Capture the cell that displays the provided text and extract its (X, Y) central coordinate. 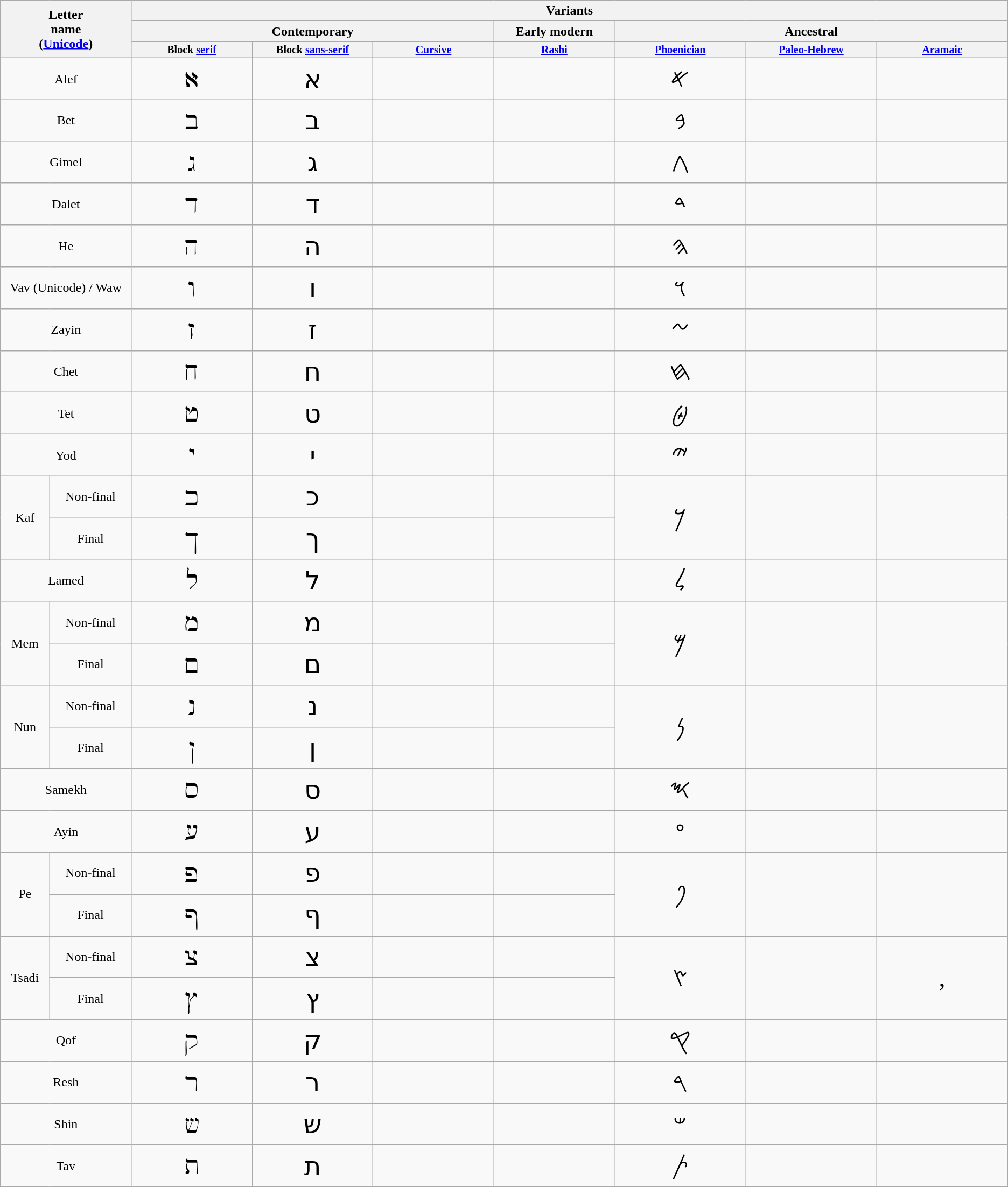
Aramaic (942, 50)
Pe (25, 894)
Contemporary (312, 31)
𐤌 (681, 643)
𐤓 (681, 1083)
Lamed (66, 581)
Early modern (554, 31)
𐤈 (681, 413)
Paleo-Hebrew (811, 50)
Lettername(Unicode) (66, 29)
Gimel (66, 163)
𐤅 (681, 288)
Tsadi (25, 978)
𐤔 (681, 1124)
Chet (66, 371)
𐤂 (681, 163)
Rashi (554, 50)
Nun (25, 727)
Qof (66, 1041)
𐤃 (681, 204)
Ancestral (811, 31)
Alef (66, 79)
Shin (66, 1124)
Tet (66, 413)
Bet (66, 121)
Kaf (25, 518)
𐤕 (681, 1166)
Variants (570, 11)
𐤏 (681, 832)
𐤎 (681, 790)
𐤆 (681, 329)
Cursive (433, 50)
Zayin (66, 329)
Mem (25, 643)
𐤄 (681, 246)
Dalet (66, 204)
Yod (66, 455)
Block sans-serif (312, 50)
𐤉 (681, 455)
, (942, 978)
Samekh (66, 790)
𐤒 (681, 1041)
𐤑 (681, 978)
Phoenician (681, 50)
𐤇 (681, 371)
Ayin (66, 832)
Vav (Unicode) / Waw (66, 288)
𐤊 (681, 518)
Block serif (192, 50)
𐤁 (681, 121)
𐤀 (681, 79)
𐤍 (681, 727)
𐤐 (681, 894)
𐤋 (681, 581)
Resh (66, 1083)
Tav (66, 1166)
He (66, 246)
